Return [X, Y] of the center of cell containing provided text 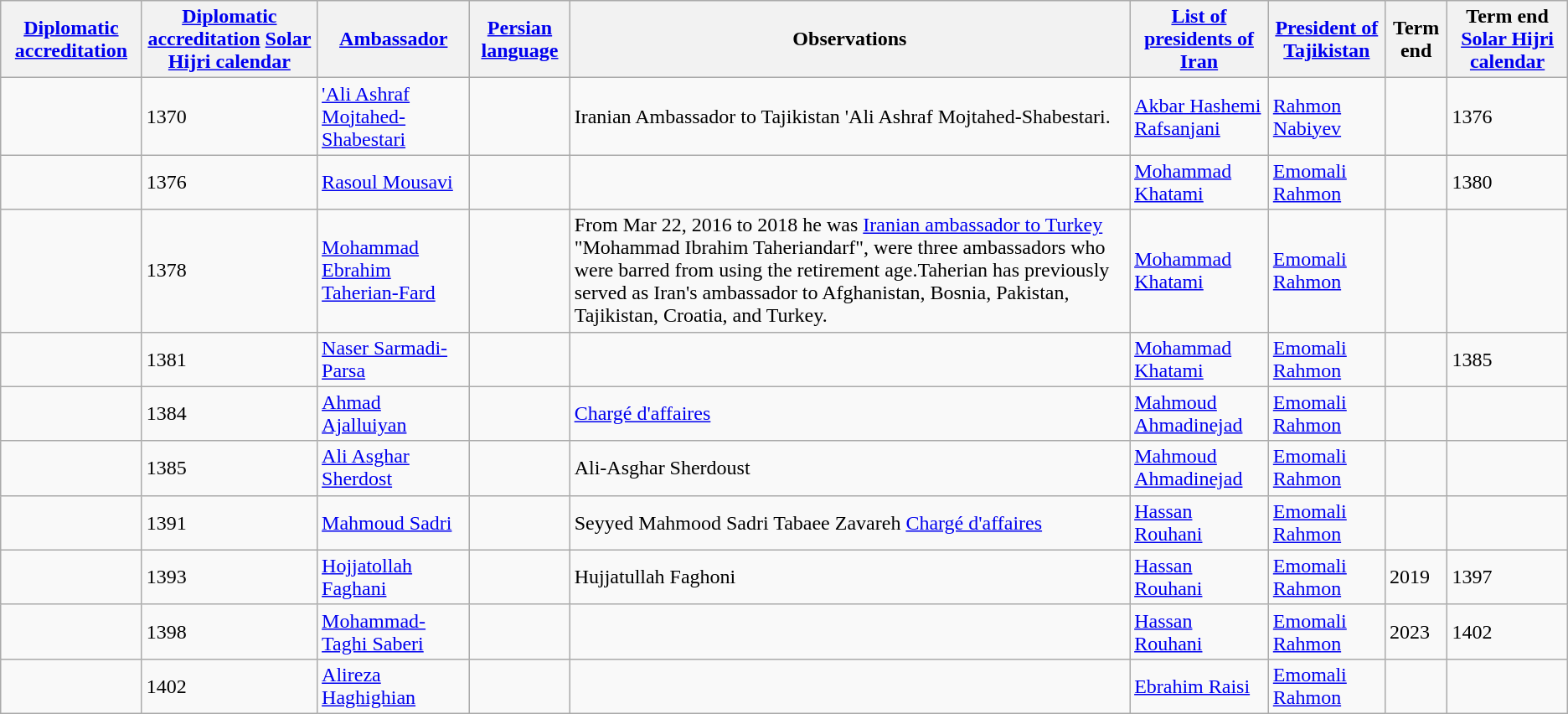
Diplomatic accreditation [71, 39]
Term end Solar Hijri calendar [1508, 39]
Persian language [519, 39]
1391 [230, 523]
1393 [230, 577]
Diplomatic accreditation Solar Hijri calendar [230, 39]
1378 [230, 271]
Observations [849, 39]
2019 [1416, 577]
Ahmad Ajalluiyan [394, 414]
Iranian Ambassador to Tajikistan 'Ali Ashraf Mojtahed-Shabestari. [849, 116]
Ambassador [394, 39]
Ali-Asghar Sherdoust [849, 468]
Mohammad-Taghi Saberi [394, 632]
Chargé d'affaires [849, 414]
Hujjatullah Faghoni [849, 577]
List of presidents of Iran [1199, 39]
Rasoul Mousavi [394, 183]
1380 [1508, 183]
2023 [1416, 632]
1384 [230, 414]
Mahmoud Sadri [394, 523]
Term end [1416, 39]
1381 [230, 359]
Akbar Hashemi Rafsanjani [1199, 116]
President of Tajikistan [1327, 39]
Ebrahim Raisi [1199, 686]
1397 [1508, 577]
Rahmon Nabiyev [1327, 116]
Hojjatollah Faghani [394, 577]
Naser Sarmadi-Parsa [394, 359]
'Ali Ashraf Mojtahed-Shabestari [394, 116]
1398 [230, 632]
Seyyed Mahmood Sadri Tabaee Zavareh Chargé d'affaires [849, 523]
Mohammad Ebrahim Taherian-Fard [394, 271]
1370 [230, 116]
Alireza Haghighian [394, 686]
Ali Asghar Sherdost [394, 468]
